Identify which cell holds the provided text, then report its (x, y) central coordinate. 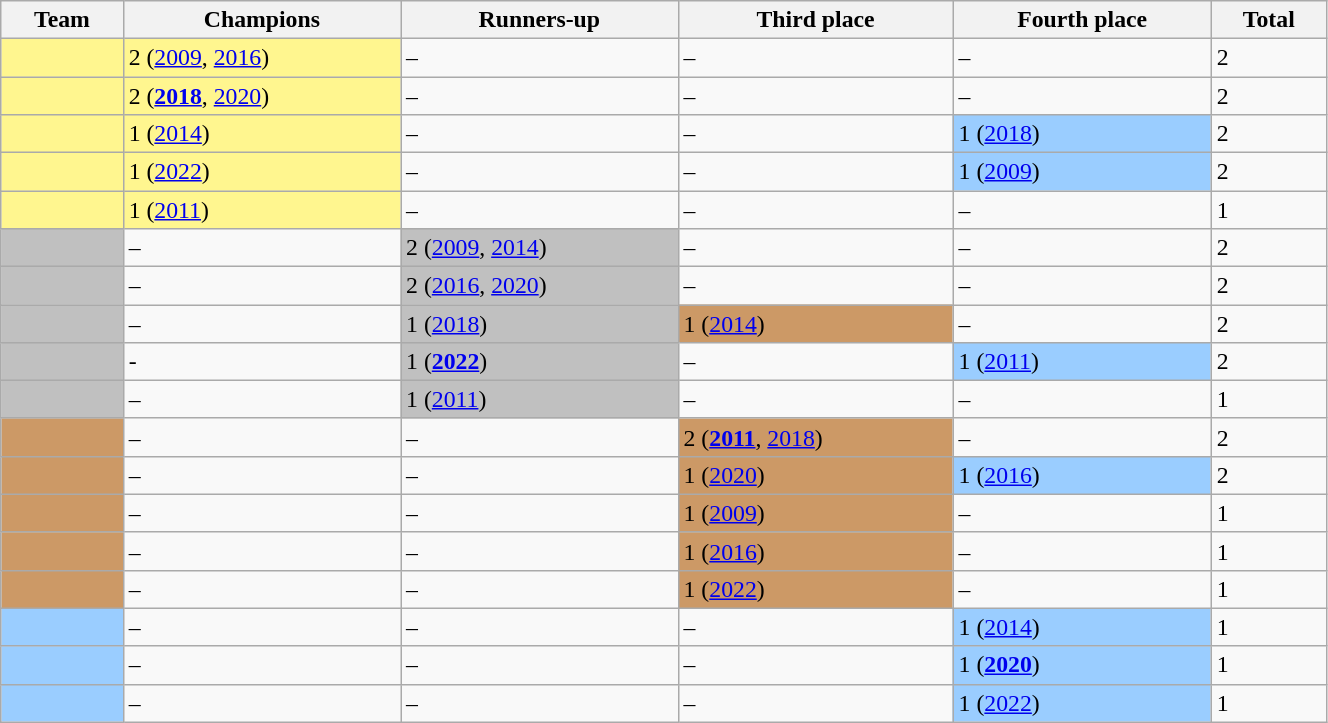
Team (62, 20)
2 (2009, 2014) (540, 247)
Third place (816, 20)
2 (2011, 2018) (816, 437)
2 (2016, 2020) (540, 285)
2 (2018, 2020) (262, 96)
2 (2009, 2016) (262, 58)
- (262, 361)
Total (1268, 20)
Fourth place (1082, 20)
Champions (262, 20)
Runners-up (540, 20)
